Identify which cell holds the provided text, then report its [X, Y] central coordinate. 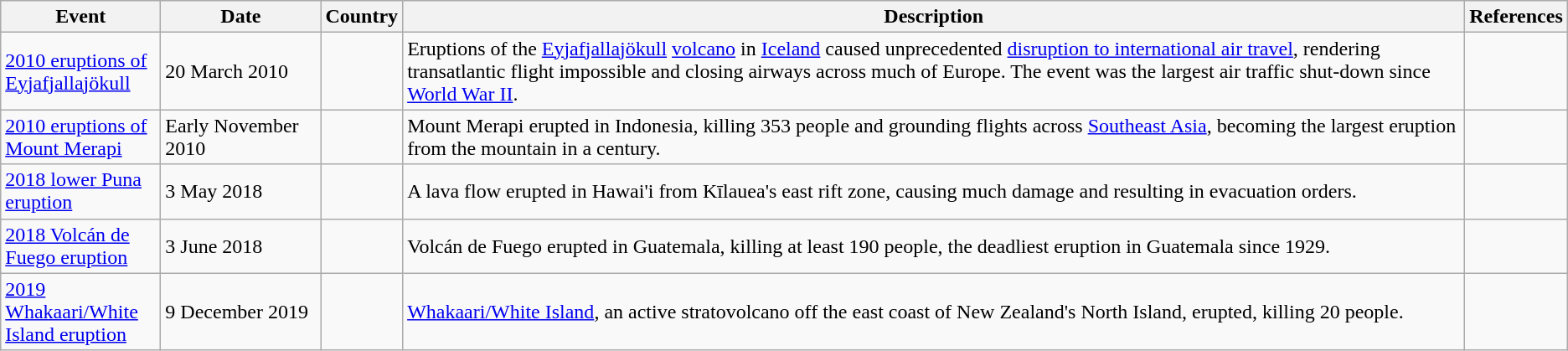
Description [934, 17]
3 May 2018 [241, 191]
Event [80, 17]
References [1516, 17]
Whakaari/White Island, an active stratovolcano off the east coast of New Zealand's North Island, erupted, killing 20 people. [934, 312]
2018 Volcán de Fuego eruption [80, 246]
3 June 2018 [241, 246]
2019 Whakaari/White Island eruption [80, 312]
20 March 2010 [241, 71]
9 December 2019 [241, 312]
Country [362, 17]
Volcán de Fuego erupted in Guatemala, killing at least 190 people, the deadliest eruption in Guatemala since 1929. [934, 246]
A lava flow erupted in Hawai'i from Kīlauea's east rift zone, causing much damage and resulting in evacuation orders. [934, 191]
2018 lower Puna eruption [80, 191]
Early November 2010 [241, 137]
2010 eruptions of Mount Merapi [80, 137]
Date [241, 17]
2010 eruptions of Eyjafjallajökull [80, 71]
